Scan for the cell matching the given text and deliver its (X, Y) coordinate at center. 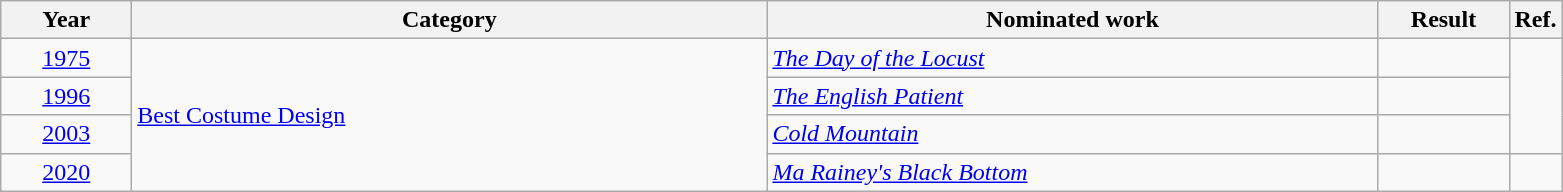
Cold Mountain (1072, 134)
1975 (66, 58)
2020 (66, 172)
Year (66, 20)
The Day of the Locust (1072, 58)
Category (450, 20)
Nominated work (1072, 20)
2003 (66, 134)
1996 (66, 96)
Result (1444, 20)
Ma Rainey's Black Bottom (1072, 172)
Ref. (1536, 20)
The English Patient (1072, 96)
Best Costume Design (450, 115)
